Find where the given text appears and provide that cell's center as [X, Y] coordinate. 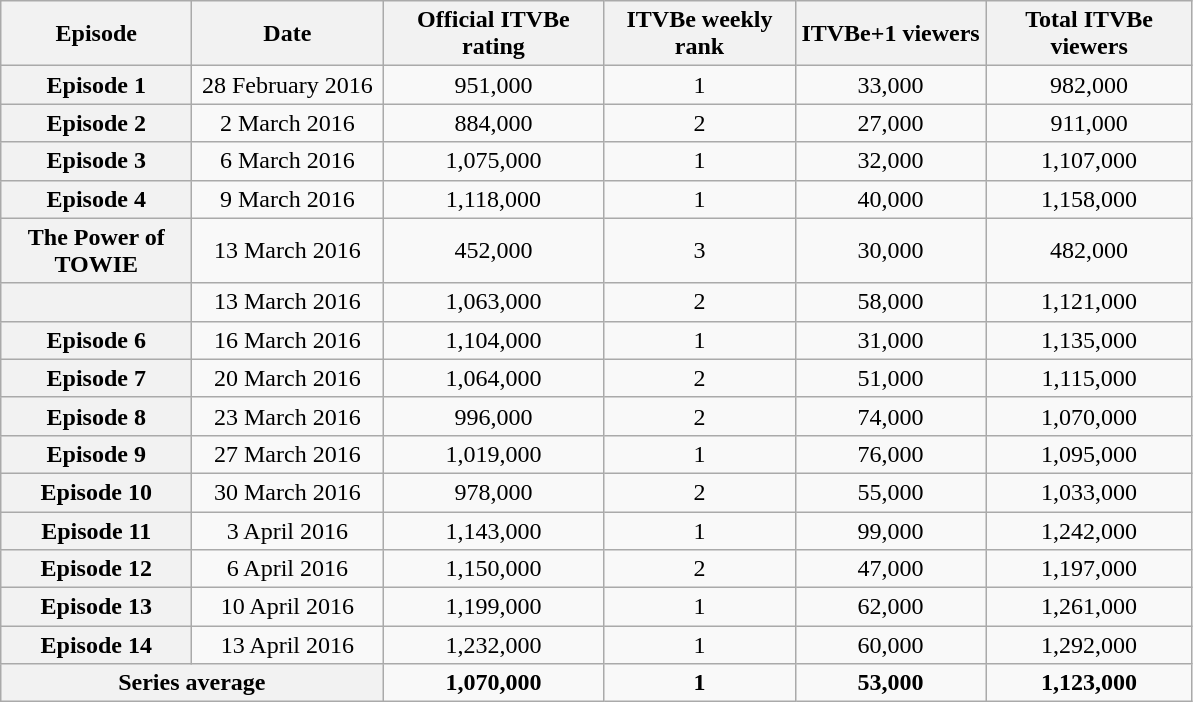
53,000 [890, 683]
1,095,000 [1089, 454]
1,033,000 [1089, 492]
1,104,000 [494, 340]
Episode 11 [96, 531]
1,064,000 [494, 378]
27,000 [890, 123]
884,000 [494, 123]
1,135,000 [1089, 340]
10 April 2016 [288, 607]
27 March 2016 [288, 454]
1,143,000 [494, 531]
6 March 2016 [288, 161]
2 March 2016 [288, 123]
1,242,000 [1089, 531]
16 March 2016 [288, 340]
1,197,000 [1089, 569]
951,000 [494, 85]
31,000 [890, 340]
Series average [192, 683]
62,000 [890, 607]
Episode 10 [96, 492]
The Power of TOWIE [96, 250]
Episode [96, 34]
1,063,000 [494, 302]
996,000 [494, 416]
1,261,000 [1089, 607]
Official ITVBe rating [494, 34]
1,019,000 [494, 454]
9 March 2016 [288, 199]
51,000 [890, 378]
Episode 8 [96, 416]
3 [700, 250]
Episode 4 [96, 199]
Episode 6 [96, 340]
Episode 12 [96, 569]
1,123,000 [1089, 683]
Episode 3 [96, 161]
Total ITVBe viewers [1089, 34]
1,292,000 [1089, 645]
1,158,000 [1089, 199]
30,000 [890, 250]
Episode 2 [96, 123]
1,150,000 [494, 569]
Episode 13 [96, 607]
23 March 2016 [288, 416]
Episode 1 [96, 85]
982,000 [1089, 85]
1,075,000 [494, 161]
Episode 9 [96, 454]
60,000 [890, 645]
482,000 [1089, 250]
76,000 [890, 454]
1,118,000 [494, 199]
74,000 [890, 416]
Episode 7 [96, 378]
1,199,000 [494, 607]
911,000 [1089, 123]
6 April 2016 [288, 569]
978,000 [494, 492]
33,000 [890, 85]
1,232,000 [494, 645]
ITVBe weekly rank [700, 34]
55,000 [890, 492]
1,115,000 [1089, 378]
3 April 2016 [288, 531]
30 March 2016 [288, 492]
Episode 14 [96, 645]
452,000 [494, 250]
99,000 [890, 531]
28 February 2016 [288, 85]
40,000 [890, 199]
1,121,000 [1089, 302]
47,000 [890, 569]
13 April 2016 [288, 645]
Date [288, 34]
32,000 [890, 161]
58,000 [890, 302]
ITVBe+1 viewers [890, 34]
20 March 2016 [288, 378]
1,107,000 [1089, 161]
